Detect which cell encompasses the target text, then output its [x, y] center coordinate. 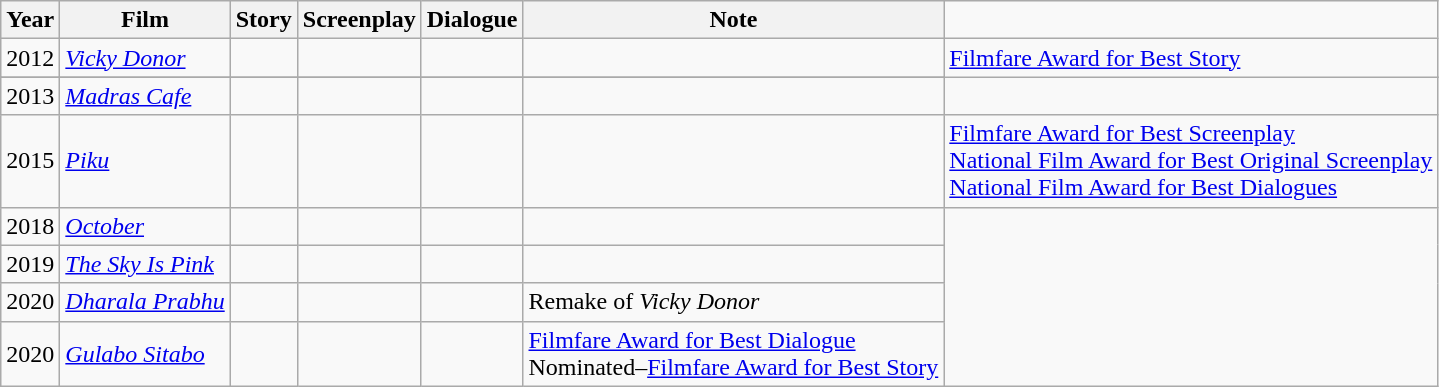
Filmfare Award for Best DialogueNominated–Filmfare Award for Best Story [734, 354]
October [145, 226]
2019 [30, 264]
Dialogue [472, 20]
Remake of Vicky Donor [734, 302]
Note [734, 20]
2012 [30, 58]
Madras Cafe [145, 96]
Year [30, 20]
Dharala Prabhu [145, 302]
Story [264, 20]
Filmfare Award for Best ScreenplayNational Film Award for Best Original ScreenplayNational Film Award for Best Dialogues [1191, 161]
The Sky Is Pink [145, 264]
Vicky Donor [145, 58]
Filmfare Award for Best Story [1191, 58]
2018 [30, 226]
2013 [30, 96]
Screenplay [359, 20]
Piku [145, 161]
2015 [30, 161]
Gulabo Sitabo [145, 354]
Film [145, 20]
